Capture the cell that displays the provided text and extract its [X, Y] central coordinate. 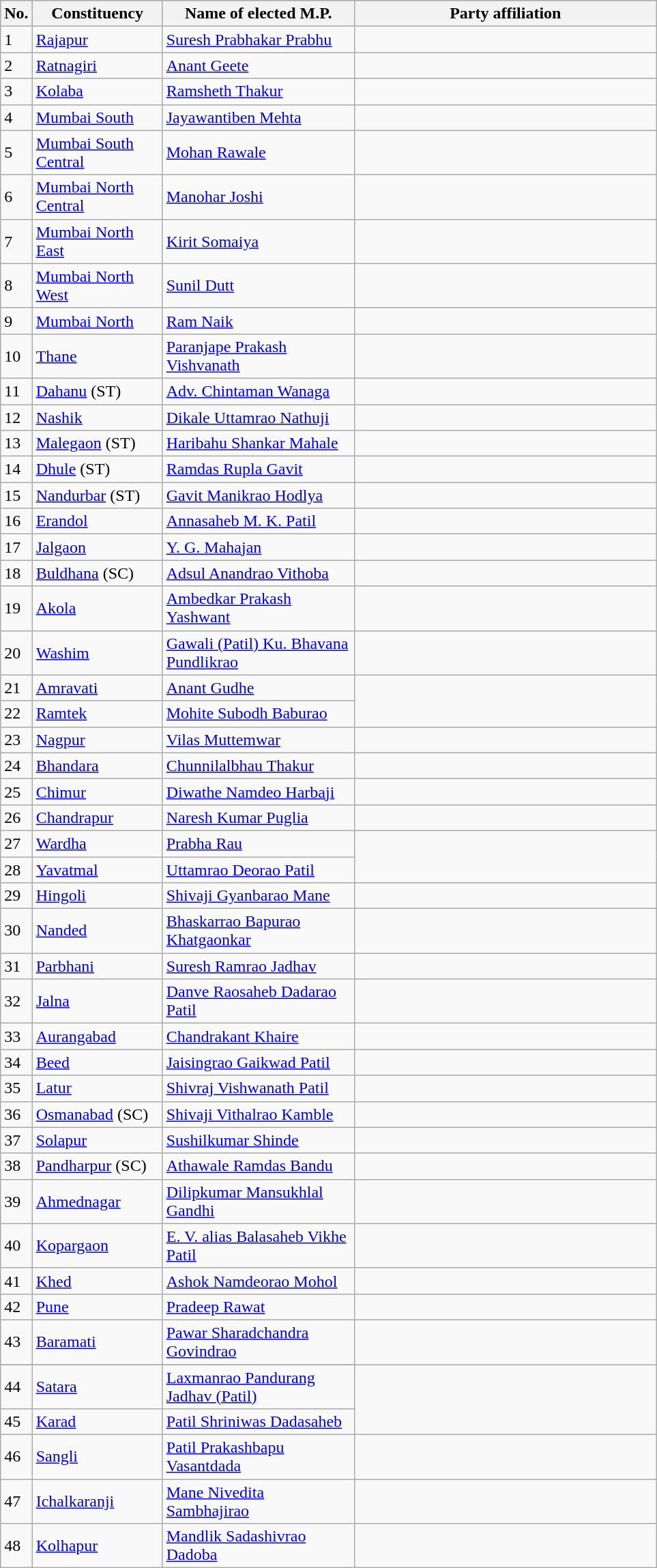
Dikale Uttamrao Nathuji [258, 417]
Uttamrao Deorao Patil [258, 870]
Ram Naik [258, 321]
Mohite Subodh Baburao [258, 714]
Khed [97, 1281]
35 [16, 1088]
22 [16, 714]
Anant Gudhe [258, 688]
13 [16, 444]
1 [16, 40]
42 [16, 1307]
48 [16, 1546]
Shivaji Gyanbarao Mane [258, 896]
Pune [97, 1307]
Chimur [97, 792]
Ratnagiri [97, 66]
Wardha [97, 843]
Pradeep Rawat [258, 1307]
Nanded [97, 931]
Kolhapur [97, 1546]
Vilas Muttemwar [258, 740]
Chandrakant Khaire [258, 1036]
38 [16, 1166]
Parbhani [97, 966]
29 [16, 896]
Y. G. Mahajan [258, 547]
Mumbai North Central [97, 197]
Patil Shriniwas Dadasaheb [258, 1422]
Shivraj Vishwanath Patil [258, 1088]
26 [16, 817]
Malegaon (ST) [97, 444]
41 [16, 1281]
Adsul Anandrao Vithoba [258, 573]
32 [16, 1002]
Beed [97, 1062]
Sushilkumar Shinde [258, 1140]
Dahanu (ST) [97, 391]
Kirit Somaiya [258, 242]
Satara [97, 1386]
21 [16, 688]
5 [16, 153]
20 [16, 652]
Erandol [97, 521]
18 [16, 573]
Sangli [97, 1457]
15 [16, 495]
Jaisingrao Gaikwad Patil [258, 1062]
45 [16, 1422]
Osmanabad (SC) [97, 1114]
Jalna [97, 1002]
44 [16, 1386]
11 [16, 391]
3 [16, 91]
Constituency [97, 14]
16 [16, 521]
Yavatmal [97, 870]
12 [16, 417]
24 [16, 766]
25 [16, 792]
43 [16, 1341]
Mohan Rawale [258, 153]
Mandlik Sadashivrao Dadoba [258, 1546]
Nagpur [97, 740]
Amravati [97, 688]
Jayawantiben Mehta [258, 117]
23 [16, 740]
33 [16, 1036]
Mane Nivedita Sambhajirao [258, 1501]
Gavit Manikrao Hodlya [258, 495]
36 [16, 1114]
Name of elected M.P. [258, 14]
47 [16, 1501]
Dilipkumar Mansukhlal Gandhi [258, 1201]
Baramati [97, 1341]
Party affiliation [505, 14]
Manohar Joshi [258, 197]
Ahmednagar [97, 1201]
Ramtek [97, 714]
Latur [97, 1088]
Ramdas Rupla Gavit [258, 469]
37 [16, 1140]
Jalgaon [97, 547]
Chunnilalbhau Thakur [258, 766]
Annasaheb M. K. Patil [258, 521]
Karad [97, 1422]
Chandrapur [97, 817]
Buldhana (SC) [97, 573]
No. [16, 14]
Gawali (Patil) Ku. Bhavana Pundlikrao [258, 652]
Kopargaon [97, 1246]
Rajapur [97, 40]
Anant Geete [258, 66]
28 [16, 870]
Ichalkaranji [97, 1501]
Prabha Rau [258, 843]
34 [16, 1062]
Diwathe Namdeo Harbaji [258, 792]
Aurangabad [97, 1036]
10 [16, 356]
17 [16, 547]
Patil Prakashbapu Vasantdada [258, 1457]
Suresh Ramrao Jadhav [258, 966]
Mumbai South [97, 117]
6 [16, 197]
8 [16, 285]
Pandharpur (SC) [97, 1166]
27 [16, 843]
Dhule (ST) [97, 469]
Mumbai South Central [97, 153]
30 [16, 931]
Bhandara [97, 766]
Suresh Prabhakar Prabhu [258, 40]
Nashik [97, 417]
Haribahu Shankar Mahale [258, 444]
9 [16, 321]
E. V. alias Balasaheb Vikhe Patil [258, 1246]
4 [16, 117]
Washim [97, 652]
Solapur [97, 1140]
Sunil Dutt [258, 285]
Naresh Kumar Puglia [258, 817]
Athawale Ramdas Bandu [258, 1166]
40 [16, 1246]
Thane [97, 356]
Ambedkar Prakash Yashwant [258, 609]
Mumbai North West [97, 285]
Danve Raosaheb Dadarao Patil [258, 1002]
14 [16, 469]
Kolaba [97, 91]
Bhaskarrao Bapurao Khatgaonkar [258, 931]
19 [16, 609]
7 [16, 242]
2 [16, 66]
Nandurbar (ST) [97, 495]
31 [16, 966]
Laxmanrao Pandurang Jadhav (Patil) [258, 1386]
Mumbai North East [97, 242]
39 [16, 1201]
Ramsheth Thakur [258, 91]
Ashok Namdeorao Mohol [258, 1281]
46 [16, 1457]
Hingoli [97, 896]
Adv. Chintaman Wanaga [258, 391]
Shivaji Vithalrao Kamble [258, 1114]
Paranjape Prakash Vishvanath [258, 356]
Akola [97, 609]
Mumbai North [97, 321]
Pawar Sharadchandra Govindrao [258, 1341]
